Detect which cell encompasses the target text, then output its [x, y] center coordinate. 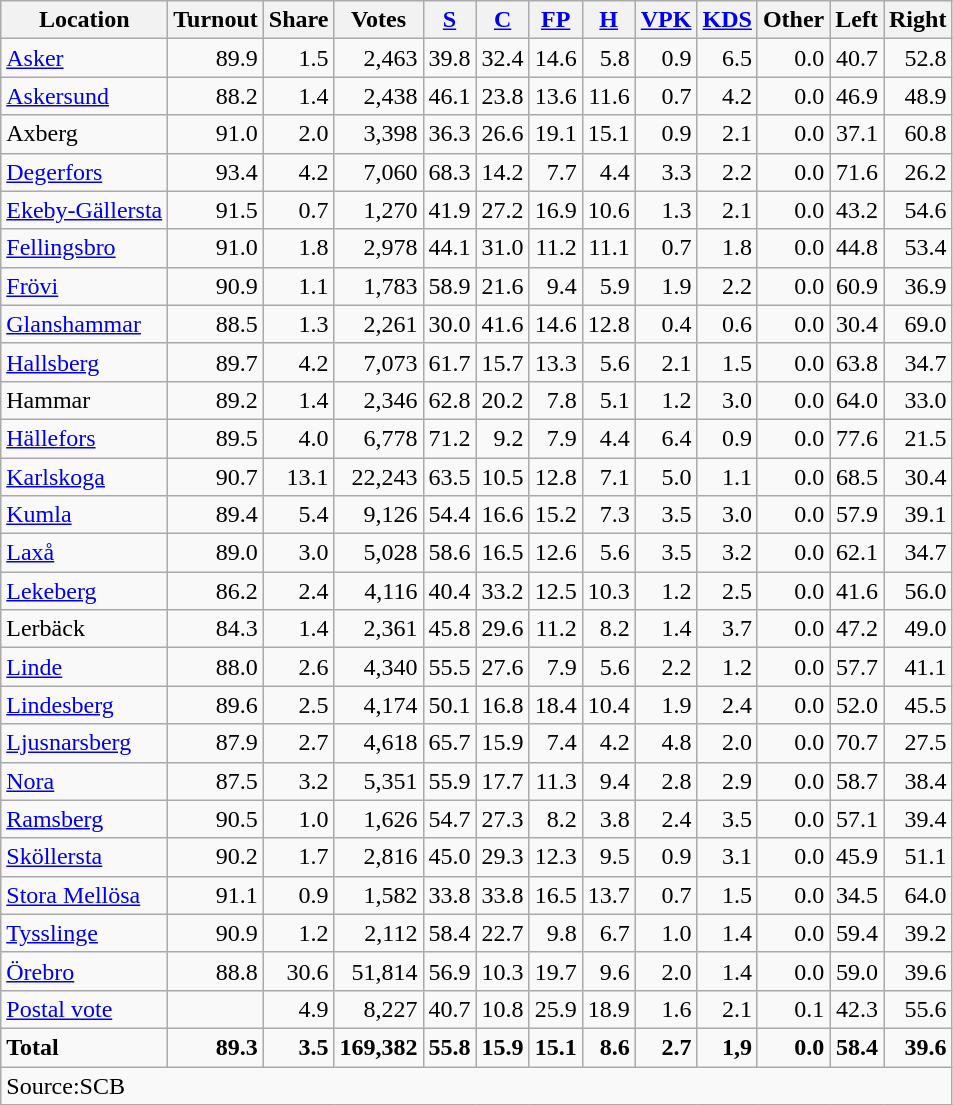
Linde [84, 667]
57.9 [857, 515]
25.9 [556, 1009]
12.6 [556, 553]
88.2 [216, 96]
7,060 [378, 172]
4,340 [378, 667]
1,783 [378, 286]
13.6 [556, 96]
52.8 [918, 58]
22,243 [378, 477]
Left [857, 20]
Ekeby-Gällersta [84, 210]
2,346 [378, 400]
48.9 [918, 96]
4.8 [666, 743]
S [450, 20]
11.6 [608, 96]
41.9 [450, 210]
40.4 [450, 591]
5.9 [608, 286]
45.8 [450, 629]
19.7 [556, 971]
Lerbäck [84, 629]
Frövi [84, 286]
63.8 [857, 362]
89.0 [216, 553]
8,227 [378, 1009]
6.5 [727, 58]
169,382 [378, 1047]
19.1 [556, 134]
8.6 [608, 1047]
30.0 [450, 324]
Postal vote [84, 1009]
44.1 [450, 248]
VPK [666, 20]
93.4 [216, 172]
59.4 [857, 933]
1.7 [298, 857]
Laxå [84, 553]
60.8 [918, 134]
Total [84, 1047]
9.2 [502, 438]
39.1 [918, 515]
30.6 [298, 971]
Lekeberg [84, 591]
9,126 [378, 515]
4,618 [378, 743]
89.5 [216, 438]
39.2 [918, 933]
68.5 [857, 477]
69.0 [918, 324]
89.7 [216, 362]
2,261 [378, 324]
Asker [84, 58]
Ramsberg [84, 819]
57.7 [857, 667]
86.2 [216, 591]
KDS [727, 20]
54.7 [450, 819]
7.1 [608, 477]
27.3 [502, 819]
90.7 [216, 477]
18.4 [556, 705]
55.6 [918, 1009]
C [502, 20]
11.3 [556, 781]
Lindesberg [84, 705]
Glanshammar [84, 324]
22.7 [502, 933]
Kumla [84, 515]
49.0 [918, 629]
29.6 [502, 629]
13.1 [298, 477]
1,582 [378, 895]
2,112 [378, 933]
Hammar [84, 400]
43.2 [857, 210]
31.0 [502, 248]
Tysslinge [84, 933]
62.1 [857, 553]
9.5 [608, 857]
0.4 [666, 324]
3.7 [727, 629]
Hallsberg [84, 362]
5.1 [608, 400]
Source:SCB [476, 1085]
3.8 [608, 819]
63.5 [450, 477]
38.4 [918, 781]
90.2 [216, 857]
2,361 [378, 629]
14.2 [502, 172]
55.8 [450, 1047]
39.8 [450, 58]
2,463 [378, 58]
27.2 [502, 210]
Share [298, 20]
18.9 [608, 1009]
3,398 [378, 134]
15.7 [502, 362]
91.5 [216, 210]
Votes [378, 20]
42.3 [857, 1009]
21.5 [918, 438]
62.8 [450, 400]
55.9 [450, 781]
21.6 [502, 286]
Hällefors [84, 438]
54.4 [450, 515]
29.3 [502, 857]
4,174 [378, 705]
88.5 [216, 324]
4.0 [298, 438]
39.4 [918, 819]
84.3 [216, 629]
12.3 [556, 857]
56.0 [918, 591]
26.6 [502, 134]
87.5 [216, 781]
33.2 [502, 591]
1.6 [666, 1009]
58.7 [857, 781]
10.6 [608, 210]
45.5 [918, 705]
16.8 [502, 705]
9.8 [556, 933]
46.1 [450, 96]
Right [918, 20]
4.9 [298, 1009]
17.7 [502, 781]
5,351 [378, 781]
6,778 [378, 438]
2.9 [727, 781]
55.5 [450, 667]
71.2 [450, 438]
89.2 [216, 400]
H [608, 20]
58.9 [450, 286]
Karlskoga [84, 477]
90.5 [216, 819]
4,116 [378, 591]
1,270 [378, 210]
1,9 [727, 1047]
59.0 [857, 971]
1,626 [378, 819]
87.9 [216, 743]
89.6 [216, 705]
7.4 [556, 743]
33.0 [918, 400]
10.5 [502, 477]
51,814 [378, 971]
2.8 [666, 781]
36.9 [918, 286]
13.7 [608, 895]
20.2 [502, 400]
Other [793, 20]
11.1 [608, 248]
89.9 [216, 58]
9.6 [608, 971]
41.1 [918, 667]
13.3 [556, 362]
16.9 [556, 210]
3.3 [666, 172]
2.6 [298, 667]
52.0 [857, 705]
53.4 [918, 248]
37.1 [857, 134]
5.4 [298, 515]
5.8 [608, 58]
91.1 [216, 895]
5.0 [666, 477]
7.3 [608, 515]
6.7 [608, 933]
23.8 [502, 96]
0.6 [727, 324]
89.3 [216, 1047]
7,073 [378, 362]
27.6 [502, 667]
45.0 [450, 857]
Örebro [84, 971]
71.6 [857, 172]
12.5 [556, 591]
60.9 [857, 286]
50.1 [450, 705]
Axberg [84, 134]
57.1 [857, 819]
Askersund [84, 96]
10.4 [608, 705]
2,978 [378, 248]
16.6 [502, 515]
FP [556, 20]
45.9 [857, 857]
88.8 [216, 971]
Ljusnarsberg [84, 743]
5,028 [378, 553]
10.8 [502, 1009]
77.6 [857, 438]
27.5 [918, 743]
44.8 [857, 248]
70.7 [857, 743]
51.1 [918, 857]
26.2 [918, 172]
65.7 [450, 743]
54.6 [918, 210]
Fellingsbro [84, 248]
2,438 [378, 96]
2,816 [378, 857]
Turnout [216, 20]
61.7 [450, 362]
32.4 [502, 58]
3.1 [727, 857]
58.6 [450, 553]
34.5 [857, 895]
68.3 [450, 172]
6.4 [666, 438]
47.2 [857, 629]
36.3 [450, 134]
Stora Mellösa [84, 895]
7.8 [556, 400]
0.1 [793, 1009]
88.0 [216, 667]
Sköllersta [84, 857]
56.9 [450, 971]
Nora [84, 781]
Degerfors [84, 172]
Location [84, 20]
46.9 [857, 96]
7.7 [556, 172]
15.2 [556, 515]
89.4 [216, 515]
